Output the [x, y] coordinate of the center of the cell containing the given text.  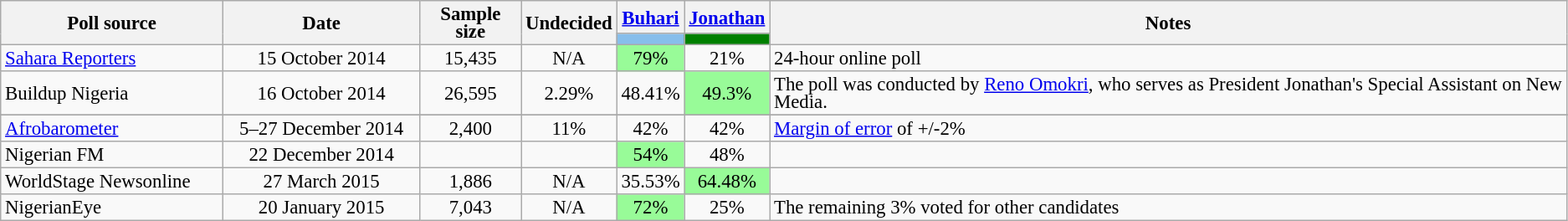
25% [727, 208]
35.53% [651, 182]
7,043 [470, 208]
48.41% [651, 94]
The poll was conducted by Reno Omokri, who serves as President Jonathan's Special Assistant on New Media. [1168, 94]
Notes [1168, 23]
Margin of error of +/-2% [1168, 129]
20 January 2015 [321, 208]
Poll source [112, 23]
Sahara Reporters [112, 59]
22 December 2014 [321, 155]
64.48% [727, 182]
Undecided [569, 23]
Date [321, 23]
Sample size [470, 23]
21% [727, 59]
16 October 2014 [321, 94]
49.3% [727, 94]
15,435 [470, 59]
15 October 2014 [321, 59]
Afrobarometer [112, 129]
24-hour online poll [1168, 59]
54% [651, 155]
Nigerian FM [112, 155]
11% [569, 129]
5–27 December 2014 [321, 129]
The remaining 3% voted for other candidates [1168, 208]
79% [651, 59]
2.29% [569, 94]
2,400 [470, 129]
Buildup Nigeria [112, 94]
1,886 [470, 182]
Jonathan [727, 17]
48% [727, 155]
Buhari [651, 17]
26,595 [470, 94]
72% [651, 208]
27 March 2015 [321, 182]
WorldStage Newsonline [112, 182]
NigerianEye [112, 208]
